Capture the cell that displays the provided text and extract its [x, y] central coordinate. 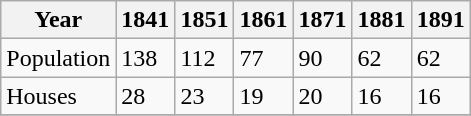
1841 [146, 20]
28 [146, 96]
77 [264, 58]
1851 [204, 20]
19 [264, 96]
Population [58, 58]
90 [322, 58]
1861 [264, 20]
1871 [322, 20]
Year [58, 20]
23 [204, 96]
20 [322, 96]
1881 [382, 20]
138 [146, 58]
Houses [58, 96]
112 [204, 58]
1891 [440, 20]
